From the cell containing the given text, extract its center point as [X, Y] coordinate. 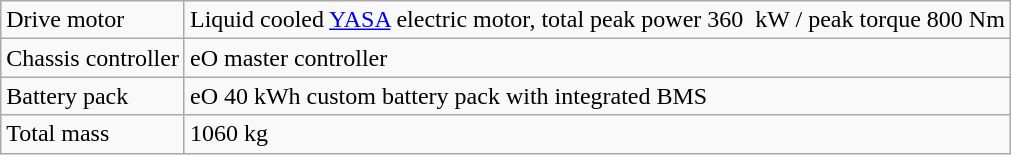
Chassis controller [93, 58]
Battery pack [93, 96]
1060 kg [597, 134]
Total mass [93, 134]
Drive motor [93, 20]
eO 40 kWh custom battery pack with integrated BMS [597, 96]
Liquid cooled YASA electric motor, total peak power 360 kW / peak torque 800 Nm [597, 20]
eO master controller [597, 58]
